Determine the [x, y] coordinate at the center of the cell enclosing the given text.  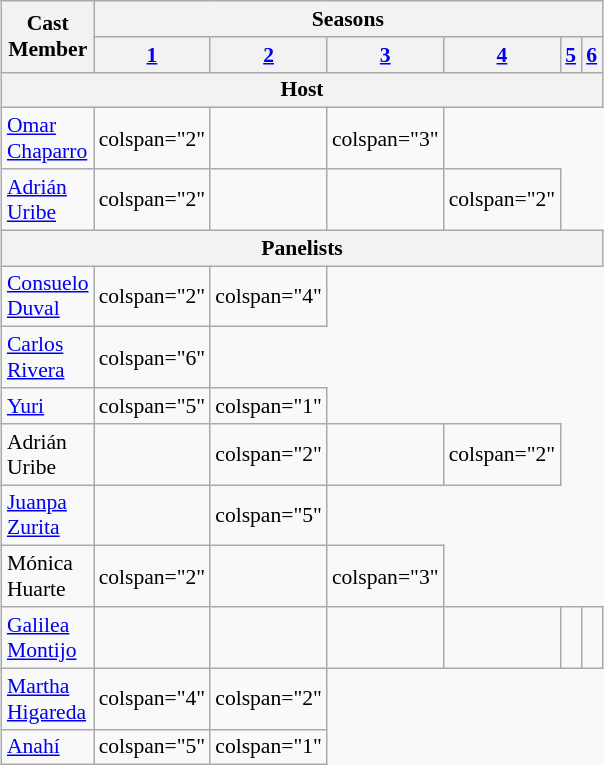
2 [268, 55]
Panelists [302, 248]
Omar Chaparro [48, 138]
3 [386, 55]
Mónica Huarte [48, 576]
Carlos Rivera [48, 358]
Anahí [48, 747]
Yuri [48, 406]
Seasons [348, 19]
Cast Member [48, 36]
1 [152, 55]
4 [502, 55]
colspan="6" [152, 358]
Consuelo Duval [48, 296]
Martha Higareda [48, 698]
6 [592, 55]
Host [302, 90]
Juanpa Zurita [48, 516]
5 [570, 55]
Galilea Montijo [48, 638]
